For the text-containing cell, return its midpoint in (X, Y) coordinate format. 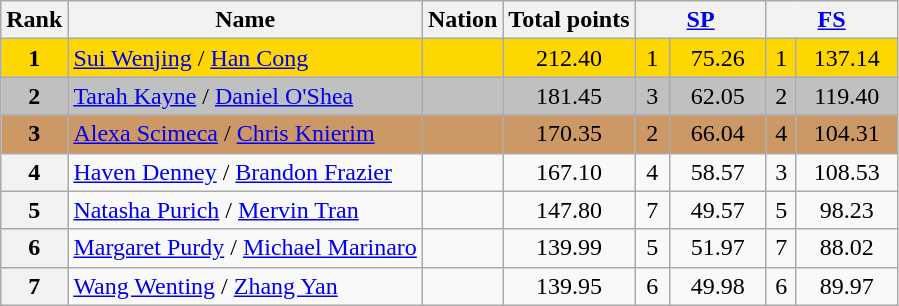
75.26 (718, 58)
SP (700, 20)
Natasha Purich / Mervin Tran (246, 210)
147.80 (569, 210)
Rank (34, 20)
119.40 (846, 96)
Sui Wenjing / Han Cong (246, 58)
181.45 (569, 96)
49.57 (718, 210)
167.10 (569, 172)
62.05 (718, 96)
88.02 (846, 248)
66.04 (718, 134)
104.31 (846, 134)
49.98 (718, 286)
Nation (462, 20)
Wang Wenting / Zhang Yan (246, 286)
Name (246, 20)
108.53 (846, 172)
51.97 (718, 248)
58.57 (718, 172)
Haven Denney / Brandon Frazier (246, 172)
212.40 (569, 58)
89.97 (846, 286)
98.23 (846, 210)
Margaret Purdy / Michael Marinaro (246, 248)
137.14 (846, 58)
Tarah Kayne / Daniel O'Shea (246, 96)
Alexa Scimeca / Chris Knierim (246, 134)
Total points (569, 20)
139.95 (569, 286)
170.35 (569, 134)
139.99 (569, 248)
FS (832, 20)
